Output the (X, Y) coordinate of the center of the cell containing the given text.  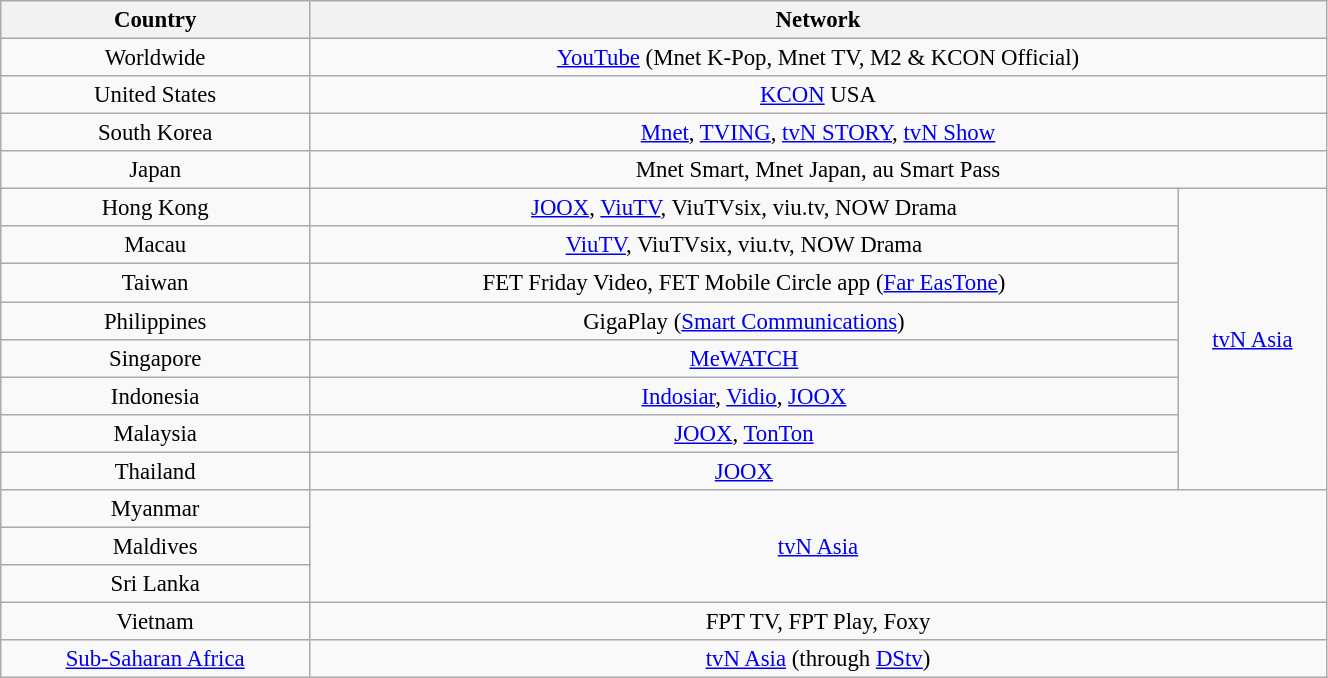
MeWATCH (744, 358)
Hong Kong (156, 208)
FPT TV, FPT Play, Foxy (818, 621)
YouTube (Mnet K-Pop, Mnet TV, M2 & KCON Official) (818, 58)
ViuTV, ViuTVsix, viu.tv, NOW Drama (744, 245)
Mnet, TVING, tvN STORY, tvN Show (818, 133)
Thailand (156, 471)
Maldives (156, 546)
United States (156, 95)
GigaPlay (Smart Communications) (744, 321)
JOOX (744, 471)
JOOX, ViuTV, ViuTVsix, viu.tv, NOW Drama (744, 208)
Sub-Saharan Africa (156, 659)
Malaysia (156, 433)
Myanmar (156, 509)
JOOX, TonTon (744, 433)
Mnet Smart, Mnet Japan, au Smart Pass (818, 170)
FET Friday Video, FET Mobile Circle app (Far EasTone) (744, 283)
Country (156, 20)
KCON USA (818, 95)
Network (818, 20)
Vietnam (156, 621)
Macau (156, 245)
Philippines (156, 321)
Japan (156, 170)
Singapore (156, 358)
Sri Lanka (156, 584)
tvN Asia (through DStv) (818, 659)
Taiwan (156, 283)
Worldwide (156, 58)
Indonesia (156, 396)
South Korea (156, 133)
Indosiar, Vidio, JOOX (744, 396)
